Extract the [x, y] coordinate from the center of the cell holding the provided text.  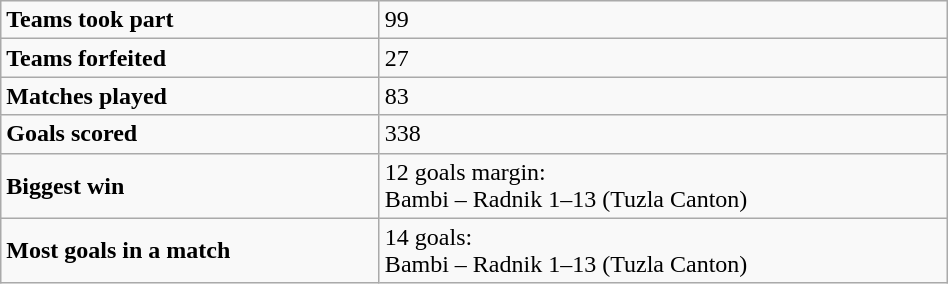
Goals scored [190, 134]
99 [663, 20]
Teams took part [190, 20]
Most goals in a match [190, 250]
12 goals margin:Bambi – Radnik 1–13 (Tuzla Canton) [663, 186]
27 [663, 58]
83 [663, 96]
14 goals:Bambi – Radnik 1–13 (Tuzla Canton) [663, 250]
338 [663, 134]
Biggest win [190, 186]
Matches played [190, 96]
Teams forfeited [190, 58]
